From the cell containing the given text, extract its center point as (x, y) coordinate. 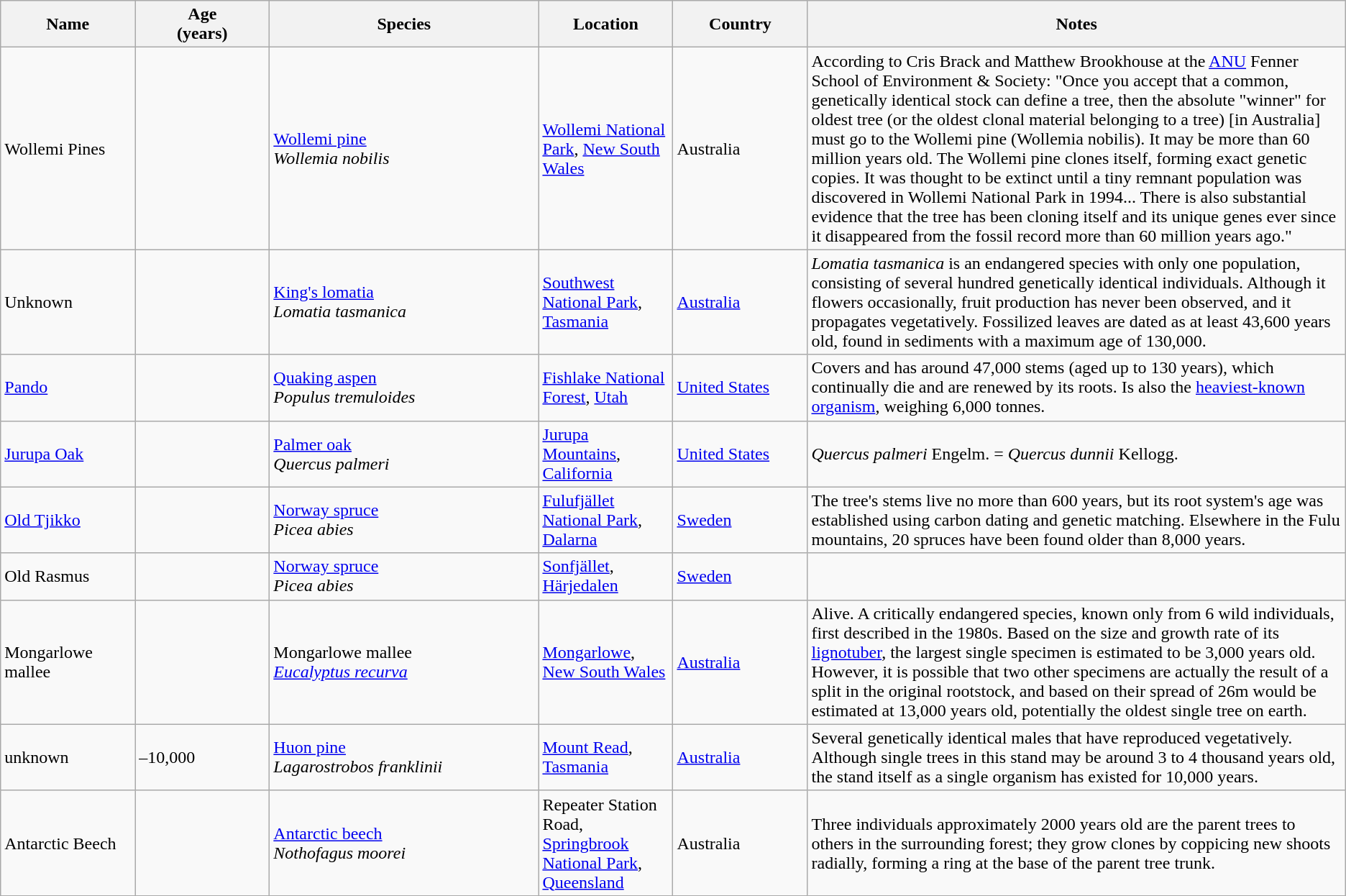
Fishlake National Forest, Utah (605, 388)
Jurupa Mountains, California (605, 454)
King's lomatiaLomatia tasmanica (404, 302)
Name (68, 24)
Age(years) (203, 24)
Country (741, 24)
Location (605, 24)
Mongarlowe malleeEucalyptus recurva (404, 662)
Quaking aspenPopulus tremuloides (404, 388)
Mongarlowe, New South Wales (605, 662)
Southwest National Park, Tasmania (605, 302)
Species (404, 24)
Palmer oakQuercus palmeri (404, 454)
Unknown (68, 302)
Mount Read, Tasmania (605, 757)
Old Rasmus (68, 577)
–10,000 (203, 757)
Repeater Station Road, Springbrook National Park, Queensland (605, 843)
Huon pineLagarostrobos franklinii (404, 757)
Notes (1076, 24)
Fulufjället National Park, Dalarna (605, 520)
Wollemi National Park, New South Wales (605, 148)
Quercus palmeri Engelm. = Quercus dunnii Kellogg. (1076, 454)
Antarctic beechNothofagus moorei (404, 843)
Jurupa Oak (68, 454)
Pando (68, 388)
unknown (68, 757)
Wollemi pineWollemia nobilis (404, 148)
Mongarlowe mallee (68, 662)
Wollemi Pines (68, 148)
Old Tjikko (68, 520)
Antarctic Beech (68, 843)
Sonfjället, Härjedalen (605, 577)
